Search for the cell housing the specified text and yield its (x, y) center coordinate. 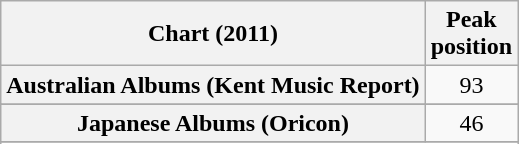
Chart (2011) (213, 34)
Australian Albums (Kent Music Report) (213, 85)
46 (471, 123)
Japanese Albums (Oricon) (213, 123)
Peakposition (471, 34)
93 (471, 85)
